Capture the cell that displays the provided text and extract its (X, Y) central coordinate. 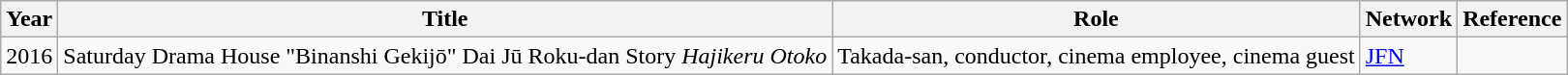
Saturday Drama House "Binanshi Gekijō" Dai Jū Roku-dan Story Hajikeru Otoko (445, 56)
Network (1408, 19)
JFN (1408, 56)
Reference (1512, 19)
Takada-san, conductor, cinema employee, cinema guest (1097, 56)
2016 (29, 56)
Year (29, 19)
Title (445, 19)
Role (1097, 19)
